Capture the cell that displays the provided text and extract its (x, y) central coordinate. 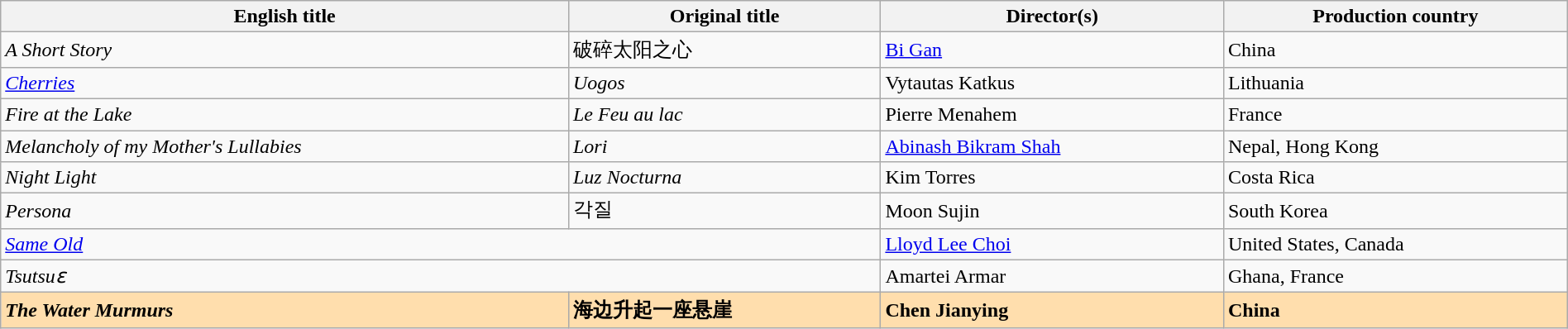
Night Light (284, 178)
Luz Nocturna (724, 178)
破碎太阳之心 (724, 50)
Lori (724, 146)
Production country (1395, 17)
Same Old (441, 244)
Nepal, Hong Kong (1395, 146)
France (1395, 114)
United States, Canada (1395, 244)
Melancholy of my Mother's Lullabies (284, 146)
Uogos (724, 83)
A Short Story (284, 50)
Bi Gan (1052, 50)
Lithuania (1395, 83)
Amartei Armar (1052, 276)
Cherries (284, 83)
Fire at the Lake (284, 114)
Costa Rica (1395, 178)
English title (284, 17)
각질 (724, 212)
South Korea (1395, 212)
Director(s) (1052, 17)
Original title (724, 17)
Chen Jianying (1052, 311)
Lloyd Lee Choi (1052, 244)
Le Feu au lac (724, 114)
The Water Murmurs (284, 311)
海边升起一座悬崖 (724, 311)
Persona (284, 212)
Tsutsuɛ (441, 276)
Pierre Menahem (1052, 114)
Abinash Bikram Shah (1052, 146)
Moon Sujin (1052, 212)
Ghana, France (1395, 276)
Kim Torres (1052, 178)
Vytautas Katkus (1052, 83)
